Extract the (X, Y) coordinate from the center of the cell holding the provided text.  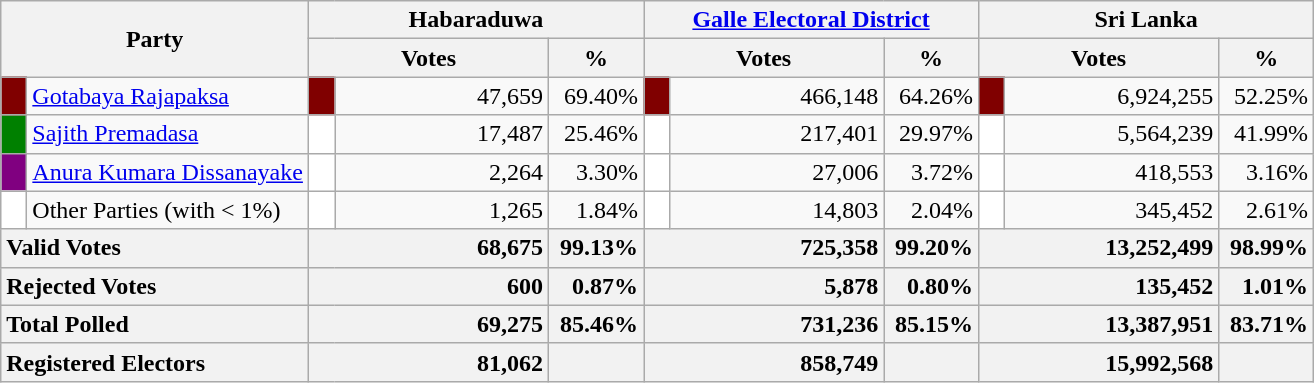
Total Polled (155, 324)
99.13% (596, 248)
5,564,239 (1112, 134)
Anura Kumara Dissanayake (168, 172)
725,358 (764, 248)
Habaraduwa (476, 20)
69,275 (428, 324)
2.61% (1266, 210)
14,803 (777, 210)
Gotabaya Rajapaksa (168, 96)
Rejected Votes (155, 286)
731,236 (764, 324)
135,452 (1099, 286)
47,659 (441, 96)
466,148 (777, 96)
3.72% (932, 172)
52.25% (1266, 96)
29.97% (932, 134)
0.80% (932, 286)
217,401 (777, 134)
13,387,951 (1099, 324)
6,924,255 (1112, 96)
Party (155, 39)
Galle Electoral District (812, 20)
85.46% (596, 324)
Registered Electors (155, 362)
13,252,499 (1099, 248)
Sri Lanka (1146, 20)
64.26% (932, 96)
25.46% (596, 134)
3.30% (596, 172)
15,992,568 (1099, 362)
0.87% (596, 286)
3.16% (1266, 172)
69.40% (596, 96)
98.99% (1266, 248)
600 (428, 286)
5,878 (764, 286)
81,062 (428, 362)
2.04% (932, 210)
85.15% (932, 324)
Other Parties (with < 1%) (168, 210)
Valid Votes (155, 248)
858,749 (764, 362)
2,264 (441, 172)
68,675 (428, 248)
1.84% (596, 210)
41.99% (1266, 134)
83.71% (1266, 324)
418,553 (1112, 172)
1,265 (441, 210)
345,452 (1112, 210)
27,006 (777, 172)
Sajith Premadasa (168, 134)
99.20% (932, 248)
1.01% (1266, 286)
17,487 (441, 134)
